Find where the given text appears and provide that cell's center as [X, Y] coordinate. 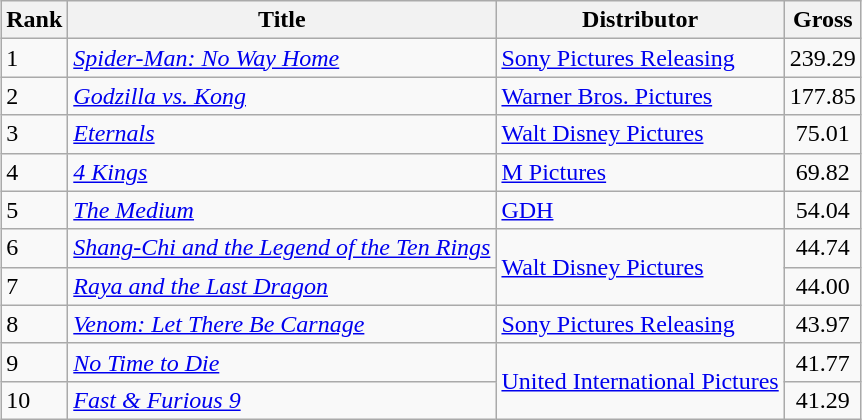
75.01 [822, 134]
43.97 [822, 324]
69.82 [822, 172]
8 [34, 324]
9 [34, 362]
Fast & Furious 9 [282, 400]
239.29 [822, 58]
54.04 [822, 210]
Venom: Let There Be Carnage [282, 324]
M Pictures [640, 172]
4 [34, 172]
10 [34, 400]
6 [34, 248]
Rank [34, 20]
177.85 [822, 96]
44.00 [822, 286]
3 [34, 134]
41.77 [822, 362]
GDH [640, 210]
1 [34, 58]
2 [34, 96]
Warner Bros. Pictures [640, 96]
Spider-Man: No Way Home [282, 58]
7 [34, 286]
4 Kings [282, 172]
Raya and the Last Dragon [282, 286]
5 [34, 210]
United International Pictures [640, 381]
Distributor [640, 20]
The Medium [282, 210]
Shang-Chi and the Legend of the Ten Rings [282, 248]
41.29 [822, 400]
No Time to Die [282, 362]
Eternals [282, 134]
Title [282, 20]
Godzilla vs. Kong [282, 96]
44.74 [822, 248]
Gross [822, 20]
